Capture the cell that displays the provided text and extract its [X, Y] central coordinate. 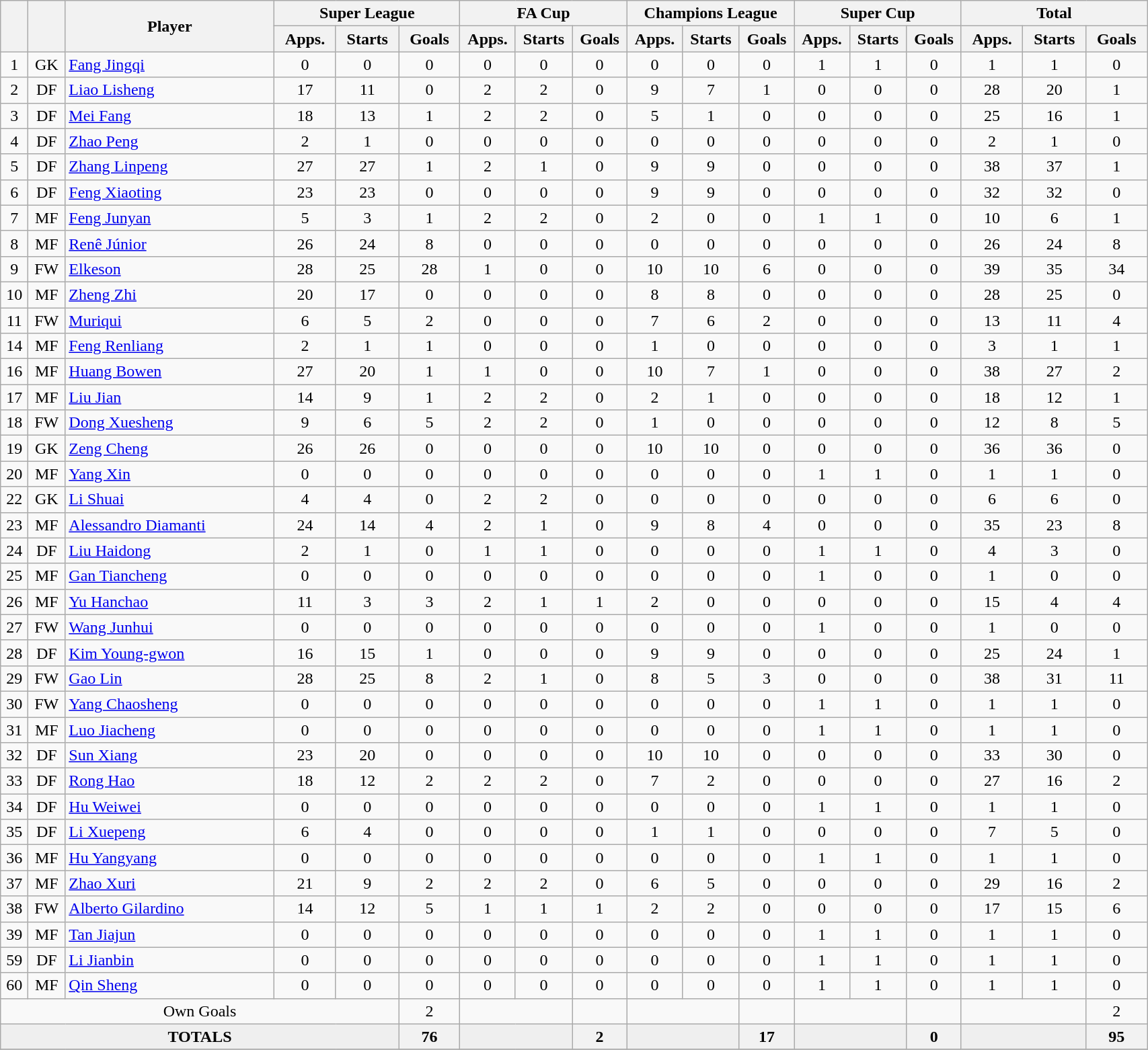
Liu Jian [169, 397]
Gan Tiancheng [169, 576]
Player [169, 26]
Champions League [710, 13]
Sun Xiang [169, 756]
Feng Xiaoting [169, 192]
59 [15, 960]
Super League [367, 13]
Li Xuepeng [169, 832]
19 [15, 448]
95 [1116, 1037]
Mei Fang [169, 116]
21 [305, 883]
Yang Chaosheng [169, 704]
Elkeson [169, 269]
FA Cup [543, 13]
Luo Jiacheng [169, 729]
Super Cup [878, 13]
Yang Xin [169, 474]
Huang Bowen [169, 372]
Li Shuai [169, 499]
Fang Jingqi [169, 65]
Zheng Zhi [169, 294]
Own Goals [200, 1011]
Kim Young-gwon [169, 653]
Muriqui [169, 321]
Feng Junyan [169, 218]
Renê Júnior [169, 243]
22 [15, 499]
Hu Weiwei [169, 807]
Liao Lisheng [169, 90]
Zhang Linpeng [169, 167]
Yu Hanchao [169, 602]
Dong Xuesheng [169, 423]
Hu Yangyang [169, 858]
Alberto Gilardino [169, 909]
Feng Renliang [169, 346]
Li Jianbin [169, 960]
Tan Jiajun [169, 934]
Zhao Peng [169, 141]
Liu Haidong [169, 551]
Alessandro Diamanti [169, 525]
Total [1054, 13]
60 [15, 985]
Gao Lin [169, 678]
Zeng Cheng [169, 448]
TOTALS [200, 1037]
Zhao Xuri [169, 883]
76 [429, 1037]
Qin Sheng [169, 985]
Rong Hao [169, 781]
Wang Junhui [169, 627]
